Detect which cell encompasses the target text, then output its (X, Y) center coordinate. 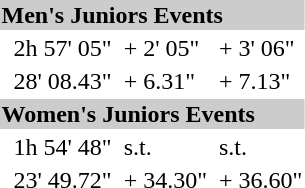
+ 3' 06" (260, 48)
+ 7.13" (260, 81)
2h 57' 05" (62, 48)
+ 6.31" (165, 81)
1h 54' 48" (62, 147)
Women's Juniors Events (152, 114)
28' 08.43" (62, 81)
Men's Juniors Events (152, 15)
+ 2' 05" (165, 48)
